For the text-containing cell, return its midpoint in [X, Y] coordinate format. 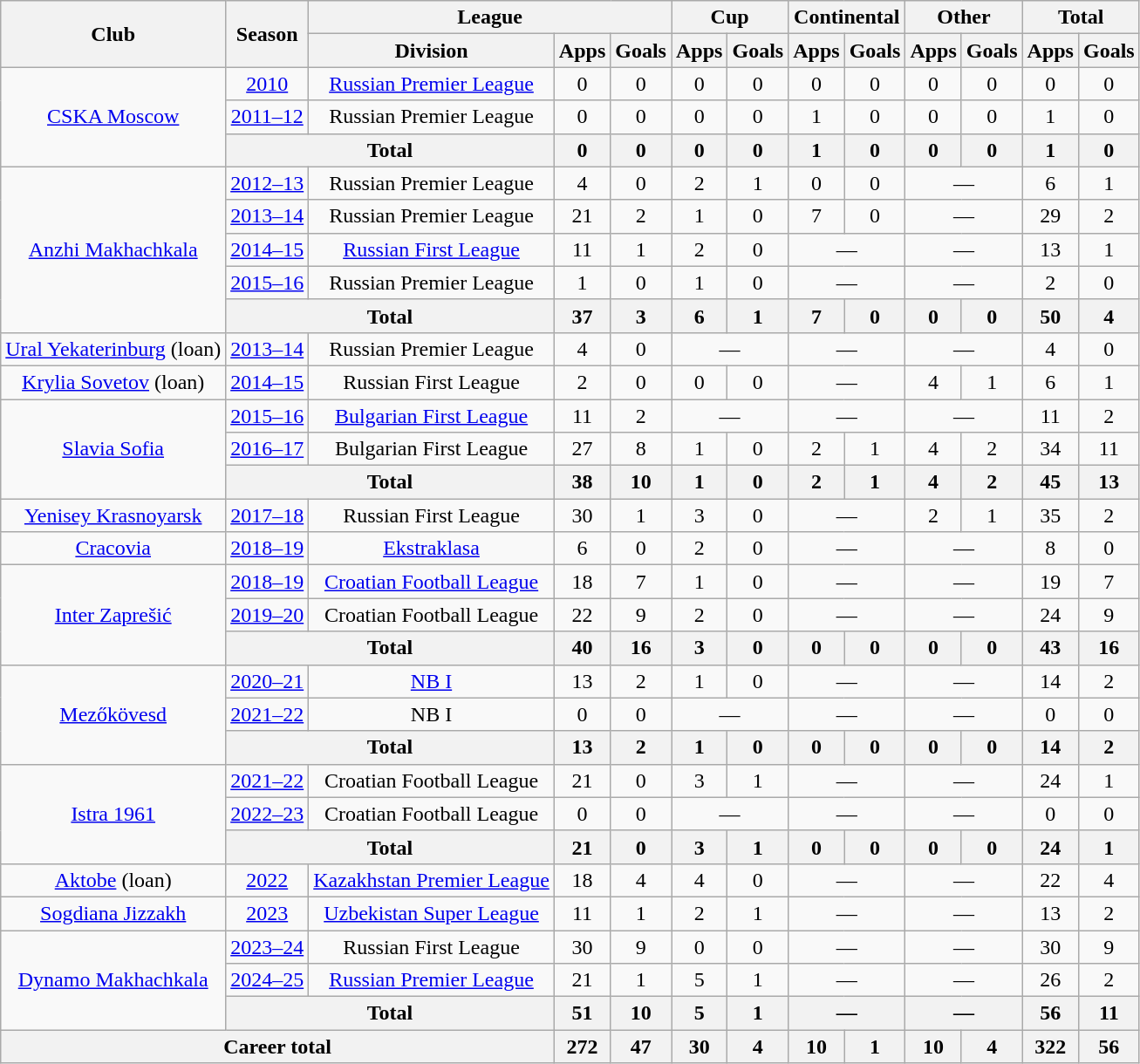
Division [432, 51]
Cracovia [113, 549]
Season [267, 34]
19 [1050, 582]
26 [1050, 980]
50 [1050, 316]
Mezőkövesd [113, 714]
2016–17 [267, 449]
Sogdiana Jizzakh [113, 913]
Krylia Sovetov (loan) [113, 382]
Dynamo Makhachkala [113, 979]
2022–23 [267, 814]
322 [1050, 1047]
Inter Zaprešić [113, 615]
Cup [730, 17]
2023 [267, 913]
51 [582, 1013]
Anzhi Makhachkala [113, 249]
League [490, 17]
Istra 1961 [113, 814]
2017–18 [267, 515]
2012–13 [267, 183]
2022 [267, 880]
Club [113, 34]
Kazakhstan Premier League [432, 880]
34 [1050, 449]
Slavia Sofia [113, 449]
Uzbekistan Super League [432, 913]
29 [1050, 216]
2023–24 [267, 946]
CSKA Moscow [113, 117]
47 [641, 1047]
45 [1050, 482]
2010 [267, 84]
2011–12 [267, 117]
Other [964, 17]
35 [1050, 515]
2024–25 [267, 980]
38 [582, 482]
40 [582, 648]
27 [582, 449]
Continental [847, 17]
2019–20 [267, 615]
37 [582, 316]
Aktobe (loan) [113, 880]
Career total [277, 1047]
43 [1050, 648]
Yenisey Krasnoyarsk [113, 515]
2020–21 [267, 681]
Ural Yekaterinburg (loan) [113, 349]
Ekstraklasa [432, 549]
272 [582, 1047]
